Provide the [x, y] coordinate of the cell's center where the given text is located.  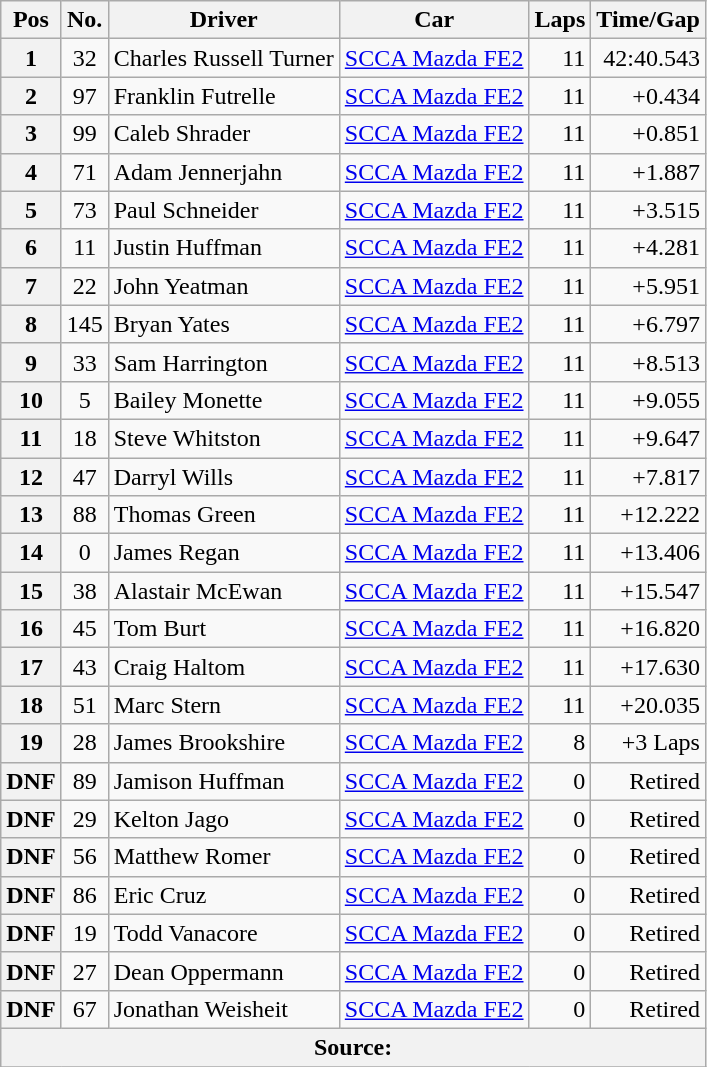
51 [84, 705]
Justin Huffman [224, 248]
33 [84, 362]
29 [84, 819]
James Brookshire [224, 743]
+17.630 [648, 667]
14 [31, 553]
+12.222 [648, 515]
Pos [31, 20]
38 [84, 591]
2 [31, 96]
86 [84, 895]
James Regan [224, 553]
97 [84, 96]
10 [31, 400]
99 [84, 134]
Steve Whitston [224, 438]
28 [84, 743]
Source: [354, 1047]
Todd Vanacore [224, 933]
+9.647 [648, 438]
+20.035 [648, 705]
15 [31, 591]
3 [31, 134]
John Yeatman [224, 286]
+0.851 [648, 134]
145 [84, 324]
32 [84, 58]
Laps [560, 20]
56 [84, 857]
Car [434, 20]
9 [31, 362]
43 [84, 667]
71 [84, 172]
No. [84, 20]
Kelton Jago [224, 819]
7 [31, 286]
Eric Cruz [224, 895]
Driver [224, 20]
+7.817 [648, 477]
73 [84, 210]
42:40.543 [648, 58]
+1.887 [648, 172]
+5.951 [648, 286]
+3 Laps [648, 743]
Marc Stern [224, 705]
Sam Harrington [224, 362]
12 [31, 477]
Bailey Monette [224, 400]
Craig Haltom [224, 667]
Darryl Wills [224, 477]
+13.406 [648, 553]
Paul Schneider [224, 210]
Tom Burt [224, 629]
88 [84, 515]
Alastair McEwan [224, 591]
+16.820 [648, 629]
Thomas Green [224, 515]
Charles Russell Turner [224, 58]
6 [31, 248]
13 [31, 515]
+0.434 [648, 96]
16 [31, 629]
4 [31, 172]
Dean Oppermann [224, 971]
47 [84, 477]
89 [84, 781]
45 [84, 629]
+15.547 [648, 591]
+4.281 [648, 248]
Time/Gap [648, 20]
17 [31, 667]
27 [84, 971]
Adam Jennerjahn [224, 172]
1 [31, 58]
Jonathan Weisheit [224, 1009]
+8.513 [648, 362]
67 [84, 1009]
22 [84, 286]
Franklin Futrelle [224, 96]
Bryan Yates [224, 324]
+3.515 [648, 210]
Jamison Huffman [224, 781]
Matthew Romer [224, 857]
+6.797 [648, 324]
Caleb Shrader [224, 134]
+9.055 [648, 400]
